For the text-containing cell, return its midpoint in (x, y) coordinate format. 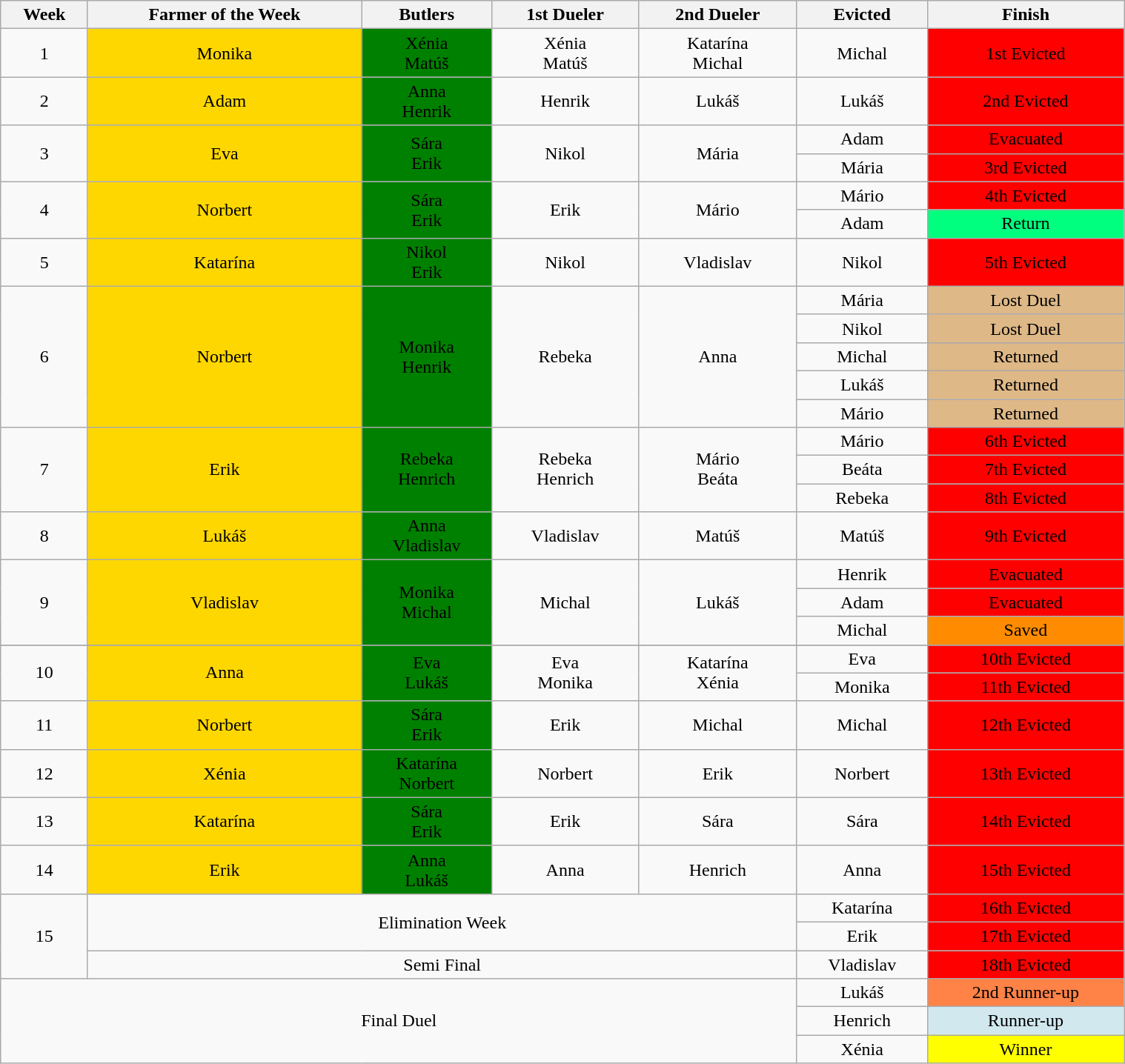
8th Evicted (1026, 498)
5 (44, 262)
8 (44, 536)
14th Evicted (1026, 821)
12 (44, 774)
13th Evicted (1026, 774)
4 (44, 210)
1 (44, 53)
MárioBeáta (717, 470)
2nd Evicted (1026, 101)
10th Evicted (1026, 659)
13 (44, 821)
AnnaLukáš (427, 870)
Farmer of the Week (224, 15)
MonikaMichal (427, 602)
Return (1026, 224)
AnnaVladislav (427, 536)
NikolErik (427, 262)
6 (44, 356)
KatarínaXénia (717, 673)
11 (44, 725)
Runner-up (1026, 1021)
9 (44, 602)
Evicted (862, 15)
KatarínaMichal (717, 53)
2nd Dueler (717, 15)
Finish (1026, 15)
Beáta (862, 470)
7 (44, 470)
3 (44, 153)
7th Evicted (1026, 470)
6th Evicted (1026, 442)
10 (44, 673)
Saved (1026, 631)
18th Evicted (1026, 964)
Winner (1026, 1049)
Week (44, 15)
1st Evicted (1026, 53)
11th Evicted (1026, 687)
MonikaHenrik (427, 356)
4th Evicted (1026, 196)
14 (44, 870)
12th Evicted (1026, 725)
15 (44, 936)
Butlers (427, 15)
5th Evicted (1026, 262)
3rd Evicted (1026, 167)
16th Evicted (1026, 908)
EvaLukáš (427, 673)
1st Dueler (565, 15)
Semi Final (442, 964)
2nd Runner-up (1026, 993)
2 (44, 101)
KatarínaNorbert (427, 774)
Elimination Week (442, 922)
9th Evicted (1026, 536)
15th Evicted (1026, 870)
EvaMonika (565, 673)
AnnaHenrik (427, 101)
17th Evicted (1026, 936)
Final Duel (399, 1021)
